Extract the (x, y) coordinate from the center of the cell holding the provided text.  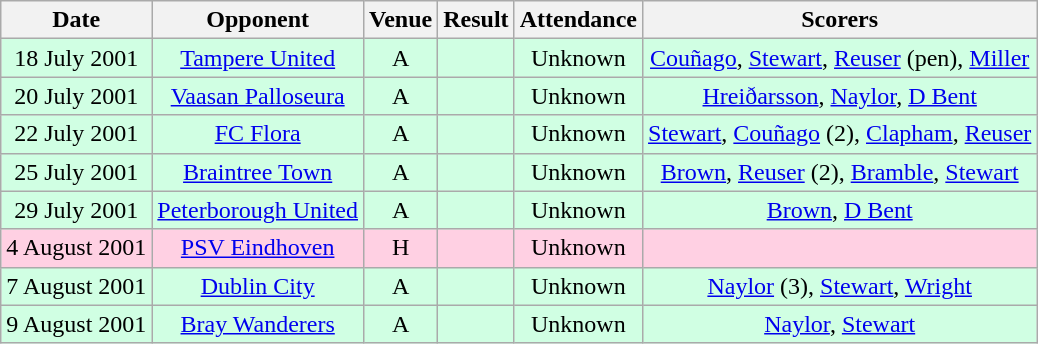
Brown, D Bent (840, 210)
Venue (401, 20)
9 August 2001 (76, 324)
Naylor (3), Stewart, Wright (840, 286)
Date (76, 20)
4 August 2001 (76, 248)
Naylor, Stewart (840, 324)
Brown, Reuser (2), Bramble, Stewart (840, 172)
22 July 2001 (76, 134)
Result (476, 20)
20 July 2001 (76, 96)
7 August 2001 (76, 286)
Braintree Town (258, 172)
Stewart, Couñago (2), Clapham, Reuser (840, 134)
Vaasan Palloseura (258, 96)
29 July 2001 (76, 210)
PSV Eindhoven (258, 248)
Opponent (258, 20)
Attendance (578, 20)
Scorers (840, 20)
Couñago, Stewart, Reuser (pen), Miller (840, 58)
Bray Wanderers (258, 324)
Tampere United (258, 58)
Hreiðarsson, Naylor, D Bent (840, 96)
Dublin City (258, 286)
FC Flora (258, 134)
18 July 2001 (76, 58)
25 July 2001 (76, 172)
Peterborough United (258, 210)
H (401, 248)
